Capture the cell that displays the provided text and extract its (x, y) central coordinate. 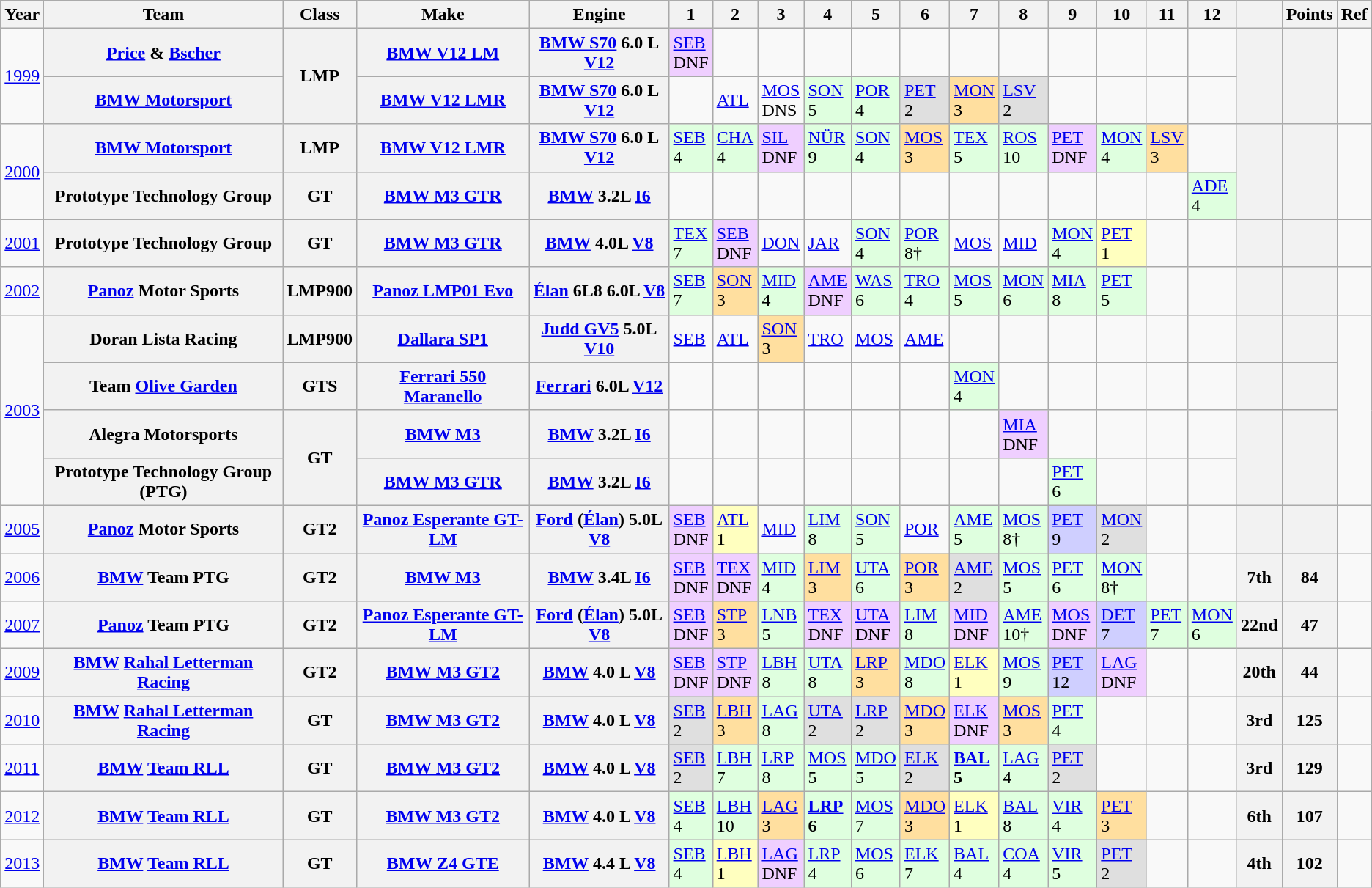
MIA8 (1073, 290)
2005 (22, 529)
PET3 (1121, 815)
BMW 4.4 L V8 (600, 864)
AME10† (1023, 625)
LBH10 (735, 815)
POR3 (925, 576)
PET4 (1073, 720)
MON3 (975, 100)
LBH7 (735, 768)
2002 (22, 290)
ROS10 (1023, 148)
2003 (22, 410)
PET5 (1121, 290)
2007 (22, 625)
125 (1309, 720)
MDO8 (925, 673)
BAL5 (975, 768)
JAR (827, 243)
ELK7 (925, 864)
LIM3 (827, 576)
MDO5 (875, 768)
MOS7 (875, 815)
VIR5 (1073, 864)
LSV2 (1023, 100)
107 (1309, 815)
Dallara SP1 (443, 339)
UTA2 (827, 720)
Price & Bscher (163, 53)
MOS9 (1023, 673)
WAS6 (875, 290)
UTA8 (827, 673)
AMEDNF (827, 290)
Judd GV5 5.0L V10 (600, 339)
MOS6 (875, 864)
6 (925, 15)
Class (320, 15)
SILDNF (781, 148)
STPDNF (735, 673)
20th (1259, 673)
7 (975, 15)
Points (1309, 15)
BAL8 (1023, 815)
BMW Z4 GTE (443, 864)
MOS8† (1023, 529)
22nd (1259, 625)
10 (1121, 15)
TEX7 (690, 243)
BMW 4.0L V8 (600, 243)
129 (1309, 768)
LRP3 (875, 673)
6th (1259, 815)
AME2 (975, 576)
LRP4 (827, 864)
44 (1309, 673)
LBH8 (781, 673)
2001 (22, 243)
PET1 (1121, 243)
CHA4 (735, 148)
BMW 3.4L I6 (600, 576)
2011 (22, 768)
Make (443, 15)
PETDNF (1073, 148)
NÜR9 (827, 148)
12 (1212, 15)
4th (1259, 864)
AME (925, 339)
LAG3 (781, 815)
LAG4 (1023, 768)
MON8† (1121, 576)
ELKDNF (975, 720)
1 (690, 15)
POR (925, 529)
84 (1309, 576)
DET7 (1121, 625)
Prototype Technology Group (PTG) (163, 481)
LRP2 (875, 720)
Ferrari 6.0L V12 (600, 386)
DON (781, 243)
AME5 (975, 529)
LRP8 (781, 768)
TRO (827, 339)
LBH3 (735, 720)
3 (781, 15)
4 (827, 15)
2010 (22, 720)
2013 (22, 864)
Doran Lista Racing (163, 339)
LBH1 (735, 864)
POR4 (875, 100)
STP3 (735, 625)
Ferrari 550 Maranello (443, 386)
Panoz LMP01 Evo (443, 290)
BAL4 (975, 864)
2006 (22, 576)
MOSDNS (781, 100)
9 (1073, 15)
Year (22, 15)
ADE4 (1212, 195)
2012 (22, 815)
102 (1309, 864)
PET9 (1073, 529)
1999 (22, 76)
MIDDNF (975, 625)
2009 (22, 673)
PET12 (1073, 673)
ELK2 (925, 768)
GTS (320, 386)
TRO4 (925, 290)
UTA6 (875, 576)
5 (875, 15)
ATL1 (735, 529)
Alegra Motorsports (163, 434)
7th (1259, 576)
47 (1309, 625)
2000 (22, 172)
LRP6 (827, 815)
LAG8 (781, 720)
UTADNF (875, 625)
TEX5 (975, 148)
SEB7 (690, 290)
11 (1167, 15)
Team Olive Garden (163, 386)
BMW Team PTG (163, 576)
Élan 6L8 6.0L V8 (600, 290)
Team (163, 15)
Panoz Team PTG (163, 625)
POR8† (925, 243)
BMW V12 LM (443, 53)
MOSDNF (1073, 625)
Ref (1354, 15)
COA4 (1023, 864)
SEB (690, 339)
MIADNF (1023, 434)
8 (1023, 15)
MON2 (1121, 529)
LSV3 (1167, 148)
Engine (600, 15)
LNB5 (781, 625)
VIR4 (1073, 815)
PET7 (1167, 625)
2 (735, 15)
